Find where the given text appears and provide that cell's center as [x, y] coordinate. 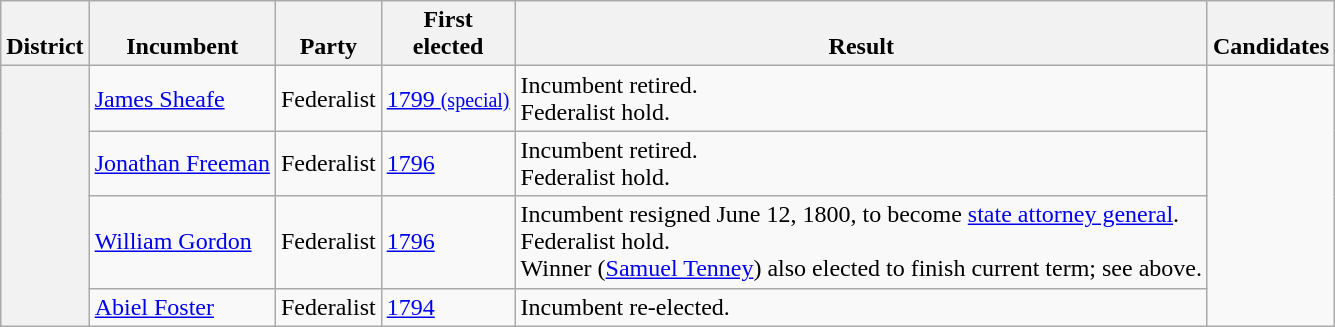
Firstelected [448, 34]
Candidates [1270, 34]
District [45, 34]
Jonathan Freeman [182, 164]
1799 (special) [448, 98]
Incumbent re-elected. [861, 307]
Result [861, 34]
William Gordon [182, 242]
Abiel Foster [182, 307]
1794 [448, 307]
Incumbent [182, 34]
Party [328, 34]
James Sheafe [182, 98]
